From the cell containing the given text, extract its center point as (x, y) coordinate. 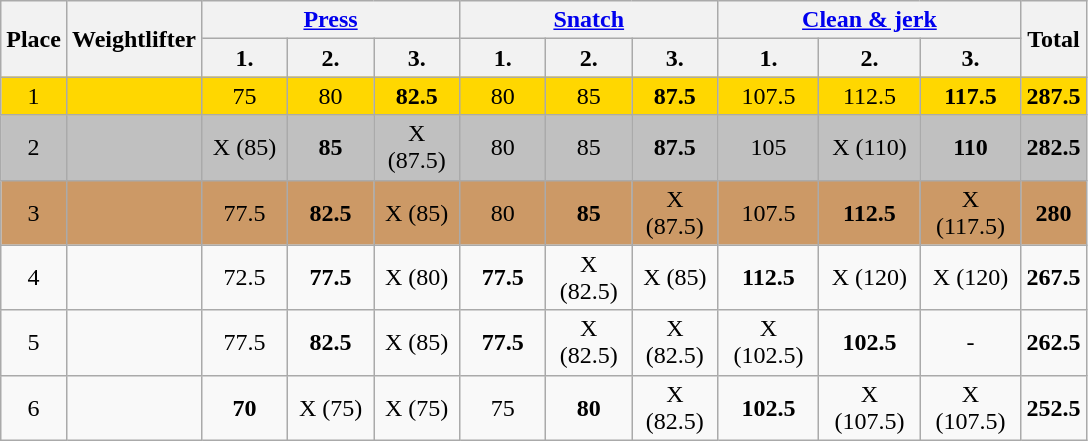
282.5 (1054, 148)
70 (244, 408)
252.5 (1054, 408)
X (110) (870, 148)
X (117.5) (970, 212)
X (102.5) (768, 342)
3 (34, 212)
287.5 (1054, 96)
6 (34, 408)
Weightlifter (134, 39)
117.5 (970, 96)
- (970, 342)
5 (34, 342)
Clean & jerk (870, 20)
267.5 (1054, 278)
4 (34, 278)
Press (330, 20)
Snatch (589, 20)
X (80) (417, 278)
280 (1054, 212)
105 (768, 148)
Place (34, 39)
1 (34, 96)
2 (34, 148)
262.5 (1054, 342)
110 (970, 148)
72.5 (244, 278)
Total (1054, 39)
